Search for the cell housing the specified text and yield its (x, y) center coordinate. 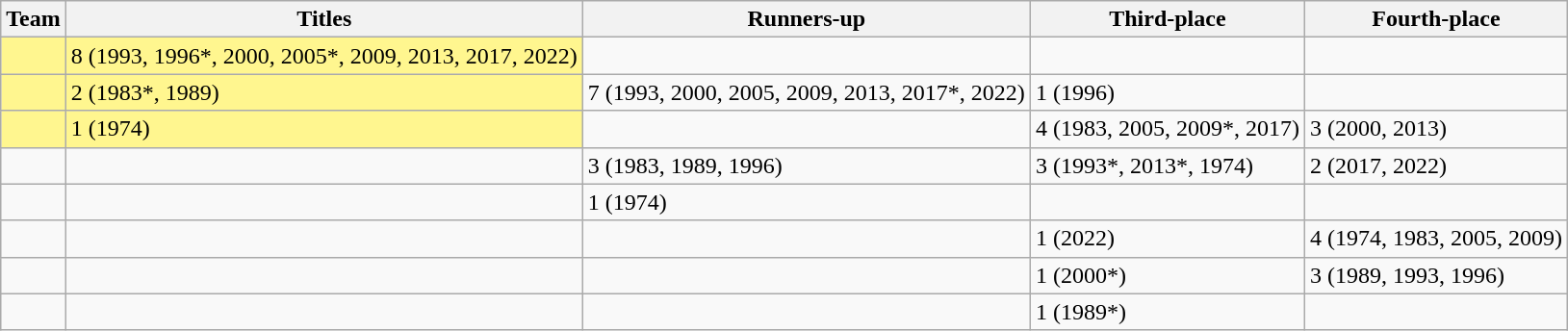
3 (2000, 2013) (1436, 129)
Titles (323, 19)
2 (2017, 2022) (1436, 165)
8 (1993, 1996*, 2000, 2005*, 2009, 2013, 2017, 2022) (323, 56)
1 (2022) (1167, 239)
Runners-up (807, 19)
Fourth-place (1436, 19)
3 (1983, 1989, 1996) (807, 165)
Third-place (1167, 19)
1 (2000*) (1167, 275)
4 (1983, 2005, 2009*, 2017) (1167, 129)
7 (1993, 2000, 2005, 2009, 2013, 2017*, 2022) (807, 92)
2 (1983*, 1989) (323, 92)
1 (1996) (1167, 92)
Team (34, 19)
4 (1974, 1983, 2005, 2009) (1436, 239)
1 (1989*) (1167, 312)
3 (1993*, 2013*, 1974) (1167, 165)
3 (1989, 1993, 1996) (1436, 275)
